Pinpoint the cell where the given text exists, returning its (x, y) midpoint coordinate. 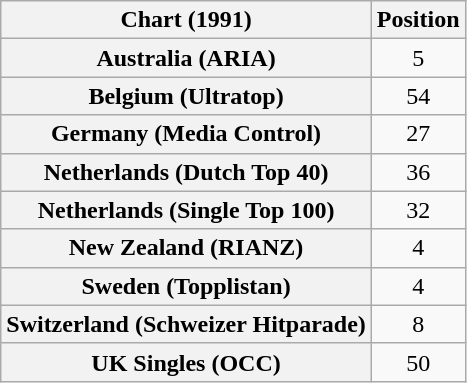
5 (418, 58)
New Zealand (RIANZ) (186, 248)
Sweden (Topplistan) (186, 286)
27 (418, 134)
Netherlands (Dutch Top 40) (186, 172)
UK Singles (OCC) (186, 362)
Belgium (Ultratop) (186, 96)
32 (418, 210)
Germany (Media Control) (186, 134)
Position (418, 20)
Australia (ARIA) (186, 58)
Netherlands (Single Top 100) (186, 210)
Switzerland (Schweizer Hitparade) (186, 324)
54 (418, 96)
50 (418, 362)
36 (418, 172)
Chart (1991) (186, 20)
8 (418, 324)
